Find where the given text appears and provide that cell's center as (x, y) coordinate. 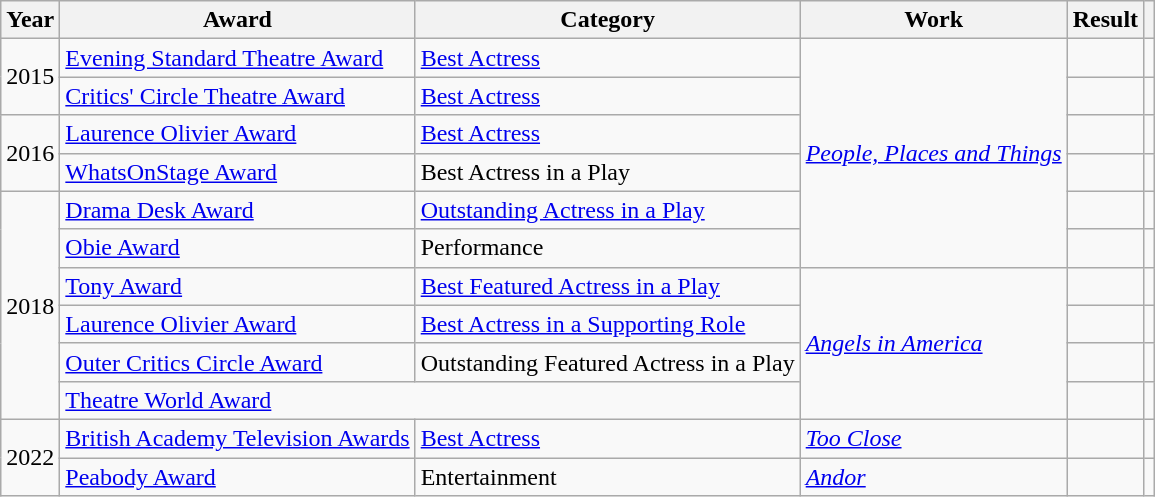
Theatre World Award (430, 400)
Entertainment (608, 477)
Andor (934, 477)
2015 (30, 77)
Category (608, 20)
Angels in America (934, 343)
Year (30, 20)
Critics' Circle Theatre Award (238, 96)
2018 (30, 305)
Result (1105, 20)
Award (238, 20)
British Academy Television Awards (238, 438)
Performance (608, 248)
Tony Award (238, 286)
Best Actress in a Supporting Role (608, 324)
Too Close (934, 438)
2022 (30, 457)
2016 (30, 153)
Best Featured Actress in a Play (608, 286)
Drama Desk Award (238, 210)
Outstanding Featured Actress in a Play (608, 362)
Outer Critics Circle Award (238, 362)
Outstanding Actress in a Play (608, 210)
WhatsOnStage Award (238, 172)
Obie Award (238, 248)
Work (934, 20)
Peabody Award (238, 477)
Best Actress in a Play (608, 172)
Evening Standard Theatre Award (238, 58)
People, Places and Things (934, 153)
